Output the [x, y] coordinate of the center of the cell containing the given text.  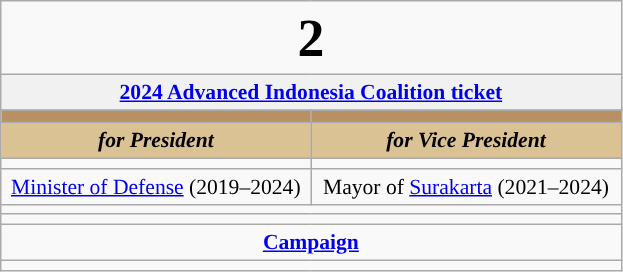
Minister of Defense (2019–2024) [156, 187]
Mayor of Surakarta (2021–2024) [466, 187]
2 [311, 38]
for President [156, 141]
for Vice President [466, 141]
2024 Advanced Indonesia Coalition ticket [311, 92]
Campaign [311, 243]
